Return [x, y] of the center of cell containing provided text 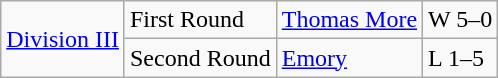
L 1–5 [460, 58]
Thomas More [349, 20]
First Round [200, 20]
Emory [349, 58]
Division III [63, 39]
W 5–0 [460, 20]
Second Round [200, 58]
